From the cell containing the given text, extract its center point as [X, Y] coordinate. 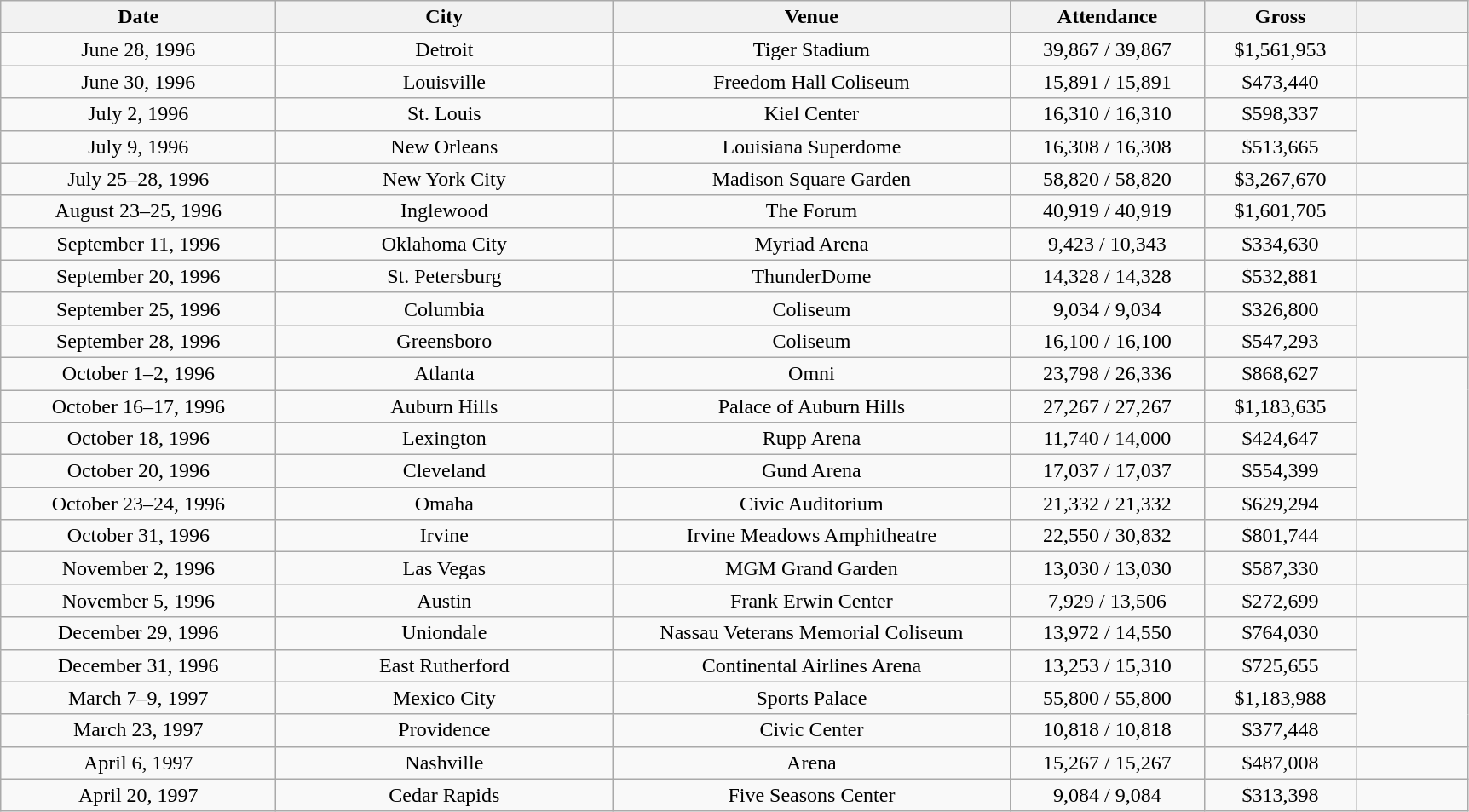
St. Louis [445, 114]
13,253 / 15,310 [1108, 665]
9,084 / 9,084 [1108, 795]
$334,630 [1280, 244]
Providence [445, 730]
16,308 / 16,308 [1108, 147]
April 20, 1997 [138, 795]
13,972 / 14,550 [1108, 633]
October 1–2, 1996 [138, 373]
New Orleans [445, 147]
Detroit [445, 49]
Louisiana Superdome [811, 147]
$272,699 [1280, 601]
$1,601,705 [1280, 211]
$326,800 [1280, 308]
22,550 / 30,832 [1108, 536]
October 23–24, 1996 [138, 504]
Frank Erwin Center [811, 601]
November 2, 1996 [138, 568]
$377,448 [1280, 730]
10,818 / 10,818 [1108, 730]
15,267 / 15,267 [1108, 763]
11,740 / 14,000 [1108, 439]
Omni [811, 373]
Civic Center [811, 730]
39,867 / 39,867 [1108, 49]
$487,008 [1280, 763]
November 5, 1996 [138, 601]
Arena [811, 763]
$598,337 [1280, 114]
Auburn Hills [445, 406]
Columbia [445, 308]
Date [138, 17]
58,820 / 58,820 [1108, 179]
Uniondale [445, 633]
$513,665 [1280, 147]
$1,561,953 [1280, 49]
September 28, 1996 [138, 341]
September 11, 1996 [138, 244]
$725,655 [1280, 665]
August 23–25, 1996 [138, 211]
Louisville [445, 82]
$1,183,988 [1280, 698]
15,891 / 15,891 [1108, 82]
Myriad Arena [811, 244]
MGM Grand Garden [811, 568]
March 23, 1997 [138, 730]
Sports Palace [811, 698]
Five Seasons Center [811, 795]
July 25–28, 1996 [138, 179]
Oklahoma City [445, 244]
December 31, 1996 [138, 665]
The Forum [811, 211]
October 20, 1996 [138, 471]
14,328 / 14,328 [1108, 276]
17,037 / 17,037 [1108, 471]
Mexico City [445, 698]
City [445, 17]
Cedar Rapids [445, 795]
$313,398 [1280, 795]
Inglewood [445, 211]
June 30, 1996 [138, 82]
$587,330 [1280, 568]
Continental Airlines Arena [811, 665]
9,034 / 9,034 [1108, 308]
Venue [811, 17]
Rupp Arena [811, 439]
Madison Square Garden [811, 179]
July 9, 1996 [138, 147]
$868,627 [1280, 373]
East Rutherford [445, 665]
Palace of Auburn Hills [811, 406]
Gross [1280, 17]
$3,267,670 [1280, 179]
September 20, 1996 [138, 276]
55,800 / 55,800 [1108, 698]
June 28, 1996 [138, 49]
Tiger Stadium [811, 49]
October 16–17, 1996 [138, 406]
Irvine Meadows Amphitheatre [811, 536]
Atlanta [445, 373]
Attendance [1108, 17]
Greensboro [445, 341]
St. Petersburg [445, 276]
$473,440 [1280, 82]
Irvine [445, 536]
9,423 / 10,343 [1108, 244]
September 25, 1996 [138, 308]
ThunderDome [811, 276]
October 18, 1996 [138, 439]
$801,744 [1280, 536]
New York City [445, 179]
21,332 / 21,332 [1108, 504]
$1,183,635 [1280, 406]
$764,030 [1280, 633]
Nassau Veterans Memorial Coliseum [811, 633]
$554,399 [1280, 471]
March 7–9, 1997 [138, 698]
December 29, 1996 [138, 633]
Omaha [445, 504]
27,267 / 27,267 [1108, 406]
Civic Auditorium [811, 504]
Las Vegas [445, 568]
October 31, 1996 [138, 536]
July 2, 1996 [138, 114]
23,798 / 26,336 [1108, 373]
$424,647 [1280, 439]
Lexington [445, 439]
Gund Arena [811, 471]
$532,881 [1280, 276]
13,030 / 13,030 [1108, 568]
Freedom Hall Coliseum [811, 82]
40,919 / 40,919 [1108, 211]
Kiel Center [811, 114]
Nashville [445, 763]
April 6, 1997 [138, 763]
7,929 / 13,506 [1108, 601]
Austin [445, 601]
16,310 / 16,310 [1108, 114]
Cleveland [445, 471]
$629,294 [1280, 504]
$547,293 [1280, 341]
16,100 / 16,100 [1108, 341]
